Locate the cell with the specified text and output its [x, y] center coordinate. 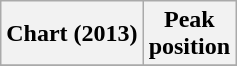
Peakposition [189, 34]
Chart (2013) [72, 34]
